Output the [X, Y] coordinate of the center of the cell containing the given text.  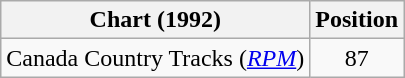
Chart (1992) [156, 20]
87 [357, 58]
Position [357, 20]
Canada Country Tracks (RPM) [156, 58]
